Extract the (x, y) coordinate from the center of the cell holding the provided text.  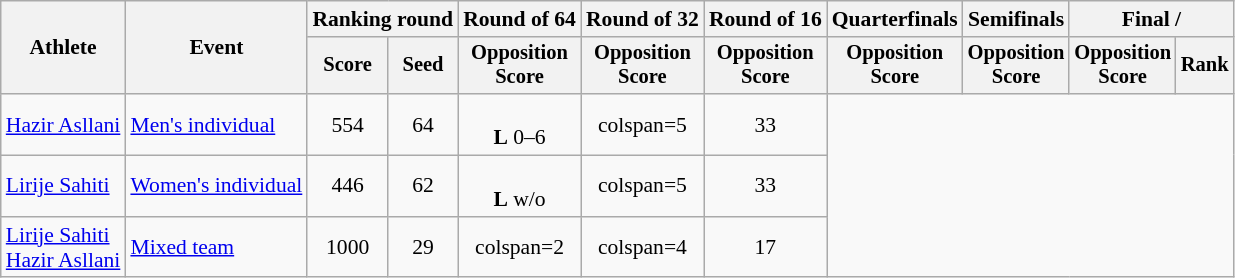
Hazir Asllani (64, 124)
Event (216, 48)
Men's individual (216, 124)
Rank (1205, 66)
Athlete (64, 48)
Semifinals (1016, 19)
1000 (348, 248)
17 (766, 248)
Round of 32 (642, 19)
Round of 16 (766, 19)
colspan=4 (642, 248)
29 (423, 248)
Mixed team (216, 248)
64 (423, 124)
colspan=2 (520, 248)
Lirije SahitiHazir Asllani (64, 248)
Score (348, 66)
554 (348, 124)
Lirije Sahiti (64, 186)
Women's individual (216, 186)
Round of 64 (520, 19)
Seed (423, 66)
62 (423, 186)
L 0–6 (520, 124)
Ranking round (382, 19)
Final / (1151, 19)
Quarterfinals (895, 19)
L w/o (520, 186)
446 (348, 186)
